Provide the [x, y] coordinate of the cell's center where the given text is located.  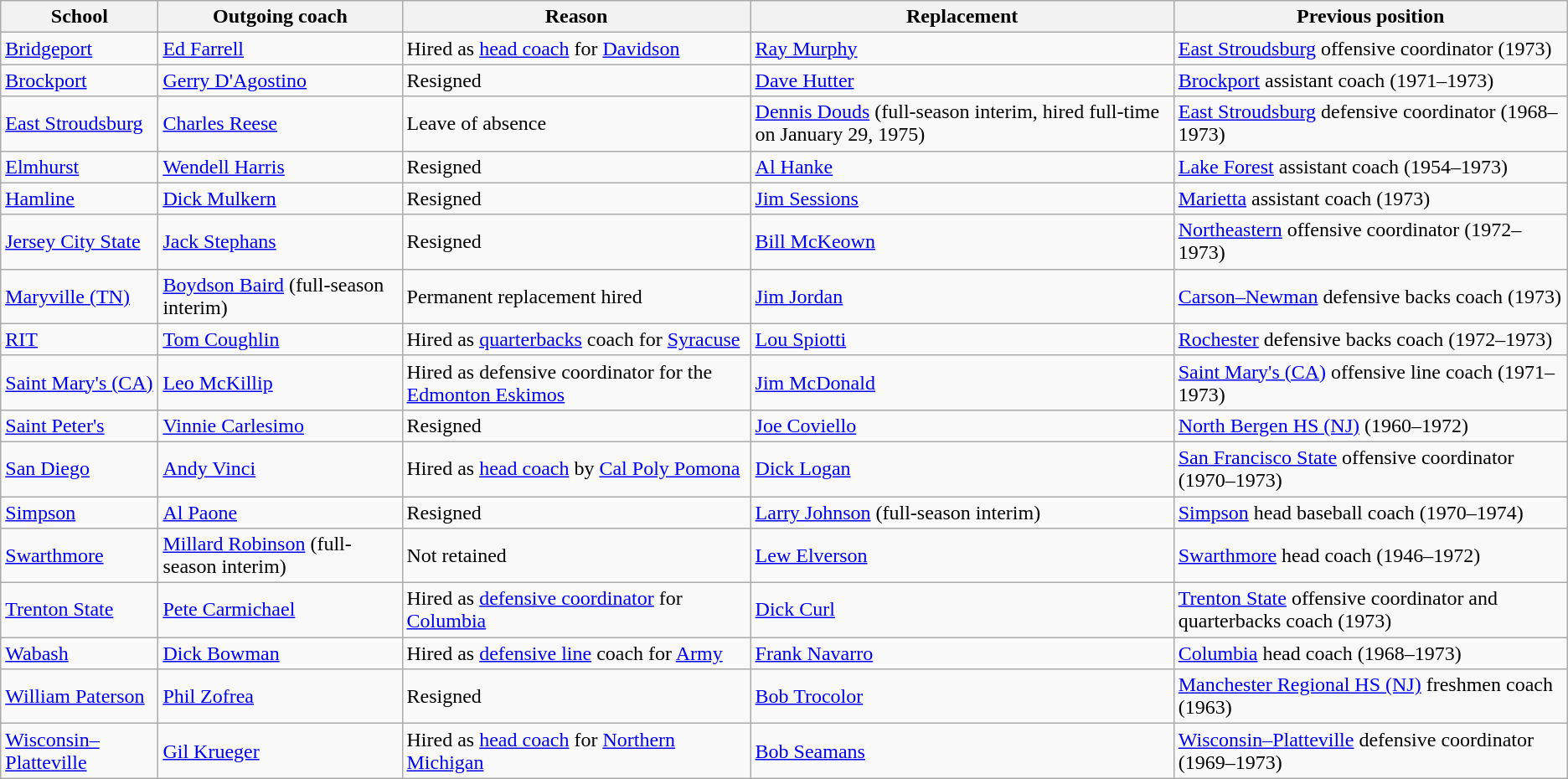
Northeastern offensive coordinator (1972–1973) [1370, 241]
Dick Mulkern [280, 199]
Bill McKeown [962, 241]
San Francisco State offensive coordinator (1970–1973) [1370, 469]
Leave of absence [576, 124]
Jim McDonald [962, 382]
Marietta assistant coach (1973) [1370, 199]
Bridgeport [80, 49]
Leo McKillip [280, 382]
Saint Mary's (CA) offensive line coach (1971–1973) [1370, 382]
Swarthmore [80, 556]
Hired as quarterbacks coach for Syracuse [576, 339]
Hired as defensive line coach for Army [576, 653]
Vinnie Carlesimo [280, 426]
Not retained [576, 556]
Hired as head coach for Northern Michigan [576, 751]
Dick Curl [962, 610]
Replacement [962, 17]
North Bergen HS (NJ) (1960–1972) [1370, 426]
Trenton State offensive coordinator and quarterbacks coach (1973) [1370, 610]
Dick Bowman [280, 653]
Reason [576, 17]
Previous position [1370, 17]
Dave Hutter [962, 80]
Permanent replacement hired [576, 297]
Hired as defensive coordinator for the Edmonton Eskimos [576, 382]
Wisconsin–Platteville defensive coordinator (1969–1973) [1370, 751]
East Stroudsburg [80, 124]
Ray Murphy [962, 49]
Carson–Newman defensive backs coach (1973) [1370, 297]
Wisconsin–Platteville [80, 751]
Ed Farrell [280, 49]
Larry Johnson (full-season interim) [962, 512]
Hired as defensive coordinator for Columbia [576, 610]
Phil Zofrea [280, 697]
Wabash [80, 653]
Charles Reese [280, 124]
Elmhurst [80, 167]
Jersey City State [80, 241]
Joe Coviello [962, 426]
Al Hanke [962, 167]
Trenton State [80, 610]
Jim Sessions [962, 199]
East Stroudsburg offensive coordinator (1973) [1370, 49]
Brockport [80, 80]
Andy Vinci [280, 469]
Boydson Baird (full-season interim) [280, 297]
Frank Navarro [962, 653]
Jim Jordan [962, 297]
Columbia head coach (1968–1973) [1370, 653]
Bob Seamans [962, 751]
Maryville (TN) [80, 297]
School [80, 17]
Hired as head coach for Davidson [576, 49]
Brockport assistant coach (1971–1973) [1370, 80]
Simpson [80, 512]
Tom Coughlin [280, 339]
Rochester defensive backs coach (1972–1973) [1370, 339]
Lou Spiotti [962, 339]
Wendell Harris [280, 167]
San Diego [80, 469]
Bob Trocolor [962, 697]
Manchester Regional HS (NJ) freshmen coach (1963) [1370, 697]
Jack Stephans [280, 241]
Dick Logan [962, 469]
Swarthmore head coach (1946–1972) [1370, 556]
Lake Forest assistant coach (1954–1973) [1370, 167]
Saint Peter's [80, 426]
Saint Mary's (CA) [80, 382]
Gerry D'Agostino [280, 80]
Gil Krueger [280, 751]
Millard Robinson (full-season interim) [280, 556]
East Stroudsburg defensive coordinator (1968–1973) [1370, 124]
RIT [80, 339]
Simpson head baseball coach (1970–1974) [1370, 512]
William Paterson [80, 697]
Hired as head coach by Cal Poly Pomona [576, 469]
Pete Carmichael [280, 610]
Al Paone [280, 512]
Lew Elverson [962, 556]
Dennis Douds (full-season interim, hired full-time on January 29, 1975) [962, 124]
Outgoing coach [280, 17]
Hamline [80, 199]
